Detect which cell encompasses the target text, then output its [X, Y] center coordinate. 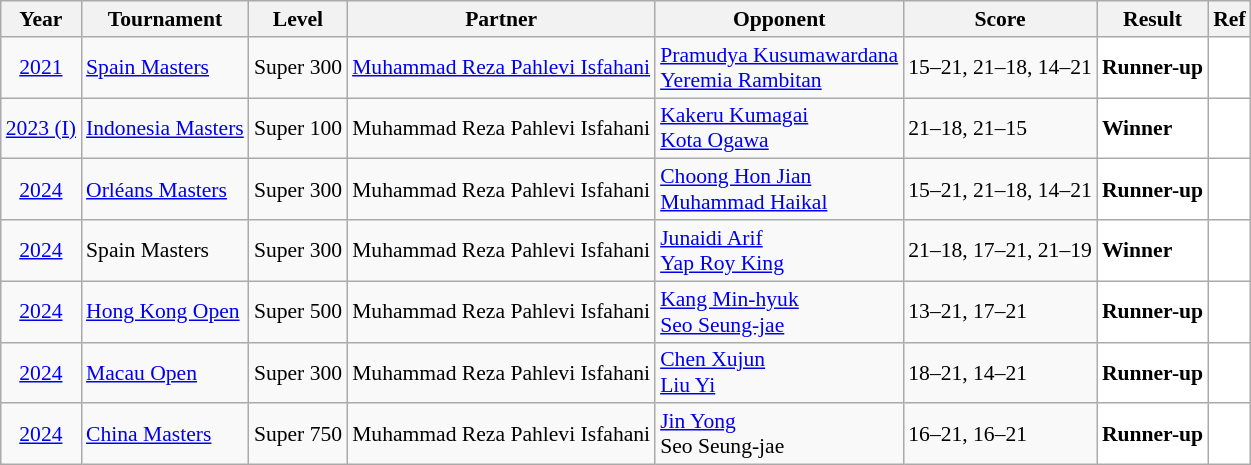
Tournament [165, 19]
Kang Min-hyuk Seo Seung-jae [779, 312]
Super 750 [298, 434]
Macau Open [165, 372]
China Masters [165, 434]
Choong Hon Jian Muhammad Haikal [779, 190]
Score [1000, 19]
Jin Yong Seo Seung-jae [779, 434]
Level [298, 19]
Chen Xujun Liu Yi [779, 372]
2021 [41, 68]
Junaidi Arif Yap Roy King [779, 250]
16–21, 16–21 [1000, 434]
Hong Kong Open [165, 312]
Kakeru Kumagai Kota Ogawa [779, 128]
Partner [501, 19]
Pramudya Kusumawardana Yeremia Rambitan [779, 68]
Ref [1229, 19]
Indonesia Masters [165, 128]
18–21, 14–21 [1000, 372]
Opponent [779, 19]
Super 500 [298, 312]
Orléans Masters [165, 190]
Super 100 [298, 128]
13–21, 17–21 [1000, 312]
Year [41, 19]
21–18, 17–21, 21–19 [1000, 250]
Result [1152, 19]
21–18, 21–15 [1000, 128]
2023 (I) [41, 128]
